Locate the cell with the specified text and output its [x, y] center coordinate. 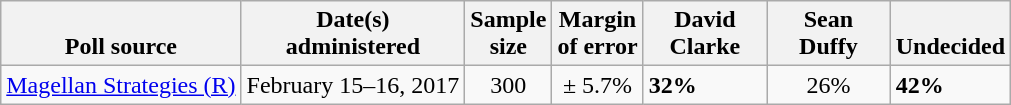
Date(s)administered [353, 34]
Poll source [121, 34]
Marginof error [598, 34]
42% [950, 85]
26% [829, 85]
Undecided [950, 34]
300 [508, 85]
Magellan Strategies (R) [121, 85]
SeanDuffy [829, 34]
32% [705, 85]
± 5.7% [598, 85]
DavidClarke [705, 34]
Samplesize [508, 34]
February 15–16, 2017 [353, 85]
